Capture the cell that displays the provided text and extract its (x, y) central coordinate. 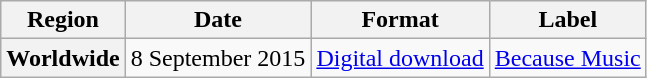
Region (63, 20)
Because Music (568, 58)
Date (218, 20)
Worldwide (63, 58)
Label (568, 20)
Format (400, 20)
Digital download (400, 58)
8 September 2015 (218, 58)
